From the cell containing the given text, extract its center point as [X, Y] coordinate. 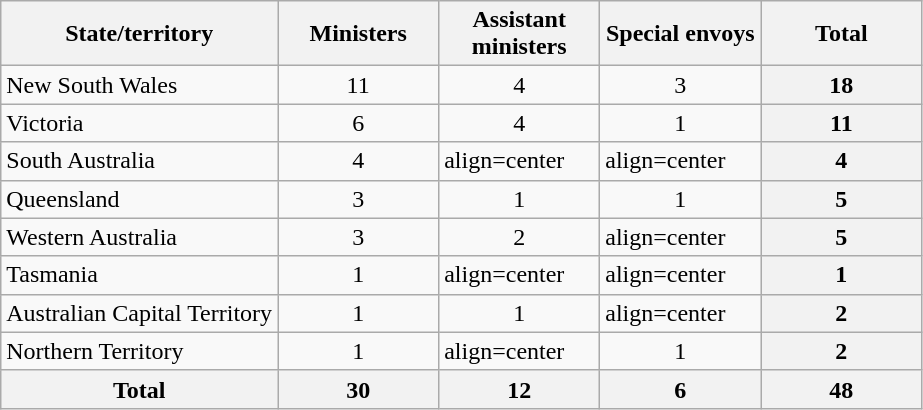
Victoria [140, 123]
South Australia [140, 161]
Special envoys [680, 34]
18 [842, 85]
48 [842, 389]
New South Wales [140, 85]
Northern Territory [140, 351]
State/territory [140, 34]
Queensland [140, 199]
Western Australia [140, 237]
Assistant ministers [520, 34]
30 [358, 389]
Ministers [358, 34]
Australian Capital Territory [140, 313]
12 [520, 389]
Tasmania [140, 275]
